Determine the (X, Y) coordinate at the center of the cell enclosing the given text.  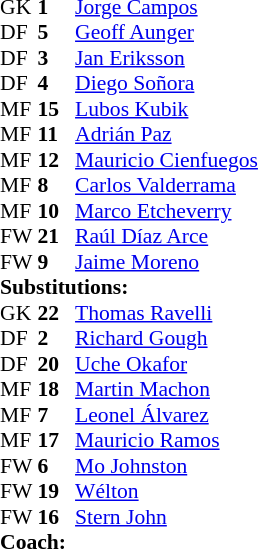
Marco Etcheverry (166, 211)
10 (57, 211)
Richard Gough (166, 339)
11 (57, 135)
Diego Soñora (166, 83)
Raúl Díaz Arce (166, 237)
9 (57, 262)
21 (57, 237)
15 (57, 109)
Adrián Paz (166, 135)
16 (57, 517)
Mauricio Cienfuegos (166, 160)
Uche Okafor (166, 364)
Lubos Kubik (166, 109)
Jan Eriksson (166, 58)
Martin Machon (166, 389)
Leonel Álvarez (166, 415)
5 (57, 33)
Wélton (166, 491)
4 (57, 83)
Stern John (166, 517)
Mo Johnston (166, 466)
18 (57, 389)
19 (57, 491)
Jaime Moreno (166, 262)
Carlos Valderrama (166, 185)
12 (57, 160)
22 (57, 313)
20 (57, 364)
17 (57, 441)
GK (19, 313)
3 (57, 58)
6 (57, 466)
Mauricio Ramos (166, 441)
7 (57, 415)
8 (57, 185)
Substitutions: (129, 287)
Geoff Aunger (166, 33)
2 (57, 339)
Thomas Ravelli (166, 313)
